Search for the cell housing the specified text and yield its (x, y) center coordinate. 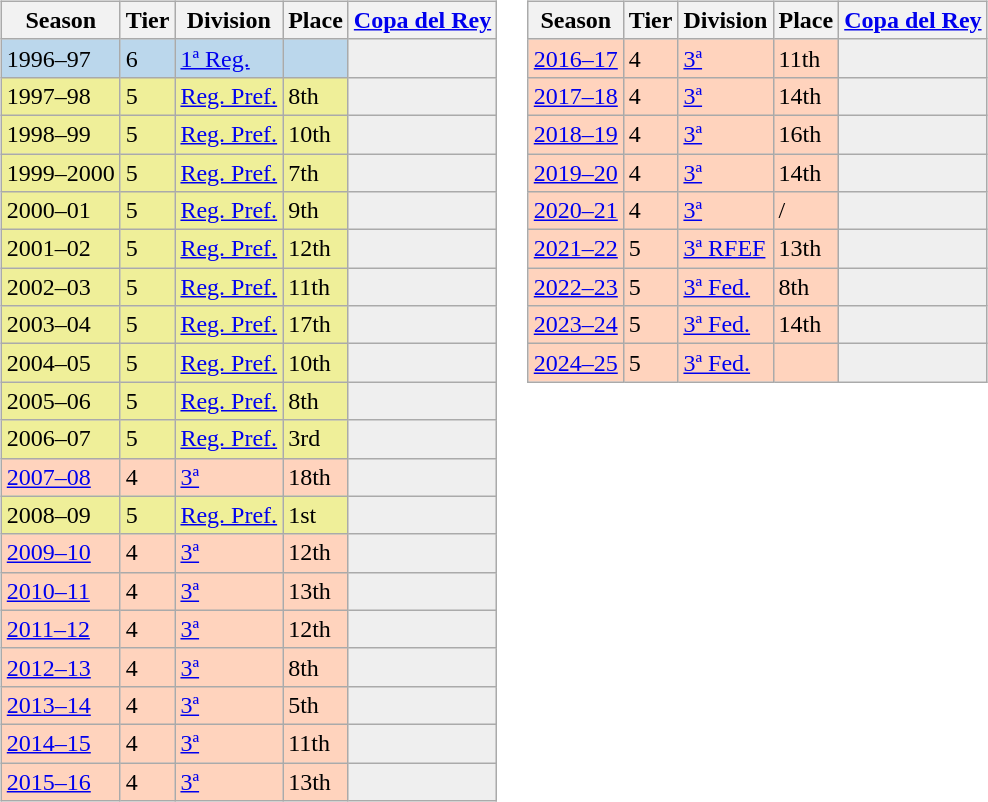
2023–24 (576, 325)
2011–12 (60, 629)
2010–11 (60, 591)
1999–2000 (60, 173)
3ª RFEF (726, 249)
2013–14 (60, 705)
2016–17 (576, 58)
2018–19 (576, 134)
1996–97 (60, 58)
/ (806, 211)
1st (316, 515)
2019–20 (576, 173)
2015–16 (60, 781)
2001–02 (60, 249)
7th (316, 173)
2004–05 (60, 363)
1998–99 (60, 134)
2007–08 (60, 477)
2008–09 (60, 515)
2024–25 (576, 363)
2006–07 (60, 439)
2014–15 (60, 743)
2021–22 (576, 249)
2022–23 (576, 287)
17th (316, 325)
18th (316, 477)
1ª Reg. (229, 58)
16th (806, 134)
9th (316, 211)
2020–21 (576, 211)
2000–01 (60, 211)
5th (316, 705)
6 (148, 58)
2002–03 (60, 287)
2009–10 (60, 553)
2017–18 (576, 96)
2003–04 (60, 325)
2012–13 (60, 667)
2005–06 (60, 401)
3rd (316, 439)
1997–98 (60, 96)
